Detect which cell encompasses the target text, then output its [x, y] center coordinate. 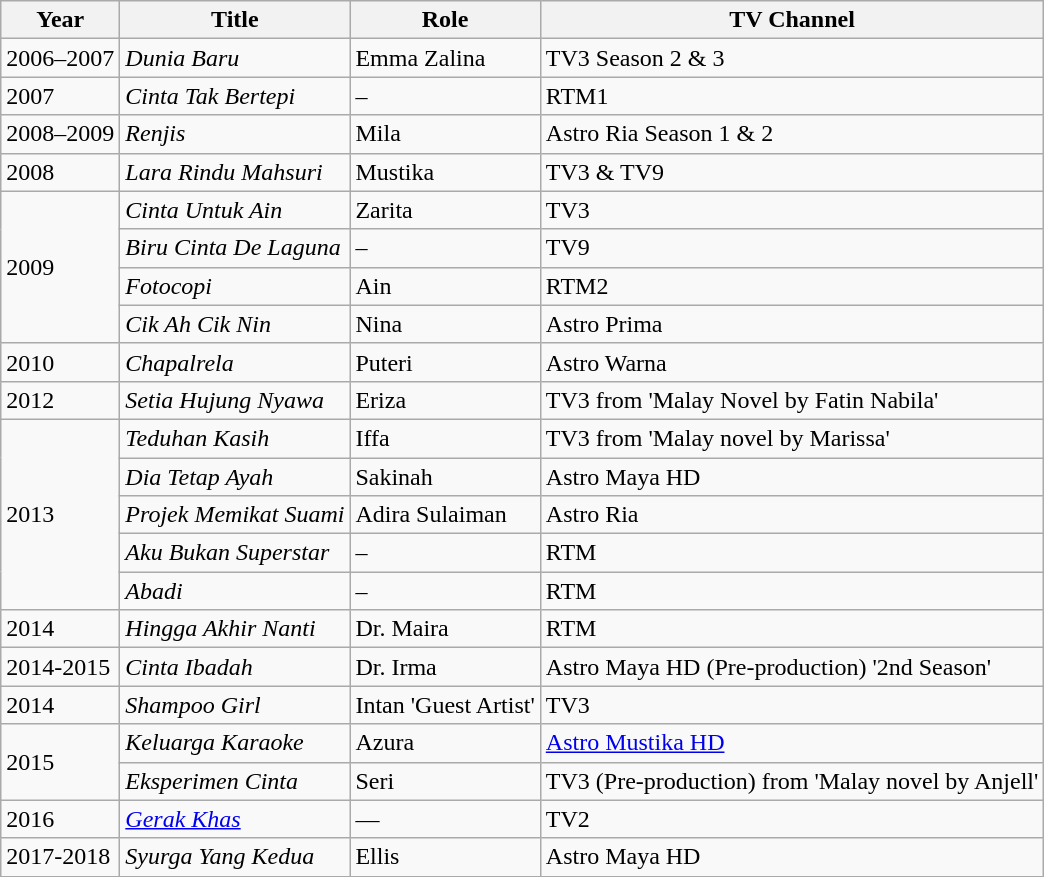
Eriza [445, 400]
TV3 from 'Malay novel by Marissa' [792, 438]
Nina [445, 324]
Ellis [445, 857]
TV3 Season 2 & 3 [792, 58]
Astro Mustika HD [792, 743]
2017-2018 [60, 857]
Biru Cinta De Laguna [235, 248]
2016 [60, 819]
Fotocopi [235, 286]
Renjis [235, 134]
Puteri [445, 362]
Dr. Irma [445, 667]
Iffa [445, 438]
Mila [445, 134]
Mustika [445, 172]
2012 [60, 400]
Cinta Tak Bertepi [235, 96]
Keluarga Karaoke [235, 743]
TV3 from 'Malay Novel by Fatin Nabila' [792, 400]
2008 [60, 172]
Abadi [235, 591]
Astro Prima [792, 324]
Astro Warna [792, 362]
Intan 'Guest Artist' [445, 705]
Sakinah [445, 477]
2014-2015 [60, 667]
Cinta Ibadah [235, 667]
Emma Zalina [445, 58]
Zarita [445, 210]
Role [445, 20]
Year [60, 20]
Cinta Untuk Ain [235, 210]
2006–2007 [60, 58]
TV3 (Pre-production) from 'Malay novel by Anjell' [792, 781]
Teduhan Kasih [235, 438]
Title [235, 20]
2010 [60, 362]
TV2 [792, 819]
TV9 [792, 248]
Astro Ria Season 1 & 2 [792, 134]
2008–2009 [60, 134]
Chapalrela [235, 362]
Aku Bukan Superstar [235, 553]
TV Channel [792, 20]
Dunia Baru [235, 58]
Gerak Khas [235, 819]
Seri [445, 781]
Cik Ah Cik Nin [235, 324]
Lara Rindu Mahsuri [235, 172]
Syurga Yang Kedua [235, 857]
Setia Hujung Nyawa [235, 400]
TV3 & TV9 [792, 172]
RTM2 [792, 286]
2009 [60, 267]
2015 [60, 762]
Projek Memikat Suami [235, 515]
Astro Ria [792, 515]
Azura [445, 743]
2007 [60, 96]
Astro Maya HD (Pre-production) '2nd Season' [792, 667]
Shampoo Girl [235, 705]
Ain [445, 286]
2013 [60, 514]
Dr. Maira [445, 629]
— [445, 819]
Hingga Akhir Nanti [235, 629]
Eksperimen Cinta [235, 781]
Adira Sulaiman [445, 515]
Dia Tetap Ayah [235, 477]
RTM1 [792, 96]
